Extract the (X, Y) coordinate from the center of the cell holding the provided text.  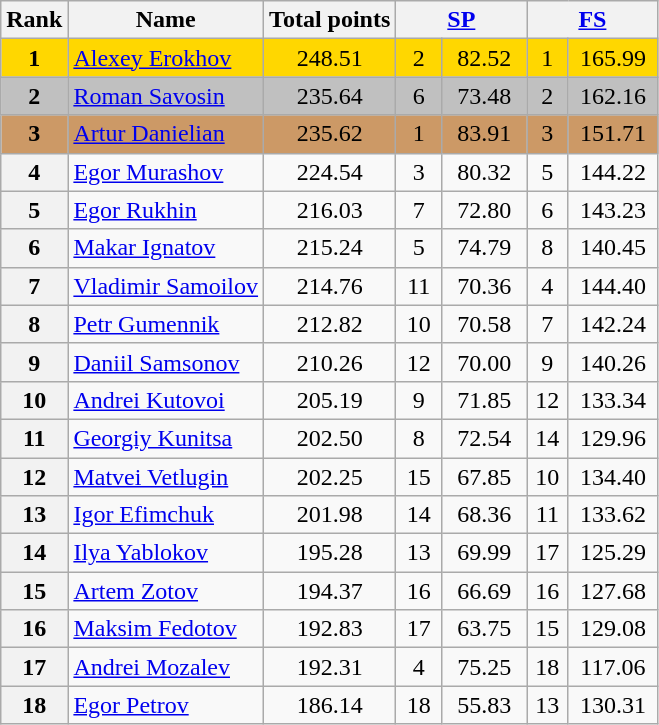
68.36 (484, 515)
73.48 (484, 96)
Alexey Erokhov (166, 58)
162.16 (613, 96)
130.31 (613, 705)
71.85 (484, 400)
80.32 (484, 172)
201.98 (330, 515)
195.28 (330, 553)
235.64 (330, 96)
140.26 (613, 362)
143.23 (613, 210)
Total points (330, 20)
66.69 (484, 591)
FS (592, 20)
129.08 (613, 629)
Artem Zotov (166, 591)
248.51 (330, 58)
129.96 (613, 438)
186.14 (330, 705)
214.76 (330, 286)
212.82 (330, 324)
82.52 (484, 58)
140.45 (613, 248)
Rank (34, 20)
192.31 (330, 667)
215.24 (330, 248)
134.40 (613, 477)
224.54 (330, 172)
Igor Efimchuk (166, 515)
Egor Murashov (166, 172)
83.91 (484, 134)
202.50 (330, 438)
Petr Gumennik (166, 324)
127.68 (613, 591)
Vladimir Samoilov (166, 286)
133.34 (613, 400)
117.06 (613, 667)
205.19 (330, 400)
210.26 (330, 362)
Matvei Vetlugin (166, 477)
235.62 (330, 134)
55.83 (484, 705)
72.80 (484, 210)
Georgiy Kunitsa (166, 438)
70.00 (484, 362)
Andrei Kutovoi (166, 400)
151.71 (613, 134)
216.03 (330, 210)
165.99 (613, 58)
202.25 (330, 477)
Egor Rukhin (166, 210)
192.83 (330, 629)
75.25 (484, 667)
Maksim Fedotov (166, 629)
72.54 (484, 438)
SP (462, 20)
Artur Danielian (166, 134)
Egor Petrov (166, 705)
Makar Ignatov (166, 248)
70.36 (484, 286)
67.85 (484, 477)
133.62 (613, 515)
Andrei Mozalev (166, 667)
144.22 (613, 172)
Daniil Samsonov (166, 362)
63.75 (484, 629)
194.37 (330, 591)
125.29 (613, 553)
Roman Savosin (166, 96)
70.58 (484, 324)
Ilya Yablokov (166, 553)
142.24 (613, 324)
74.79 (484, 248)
69.99 (484, 553)
Name (166, 20)
144.40 (613, 286)
